Locate the cell with the specified text and output its [X, Y] center coordinate. 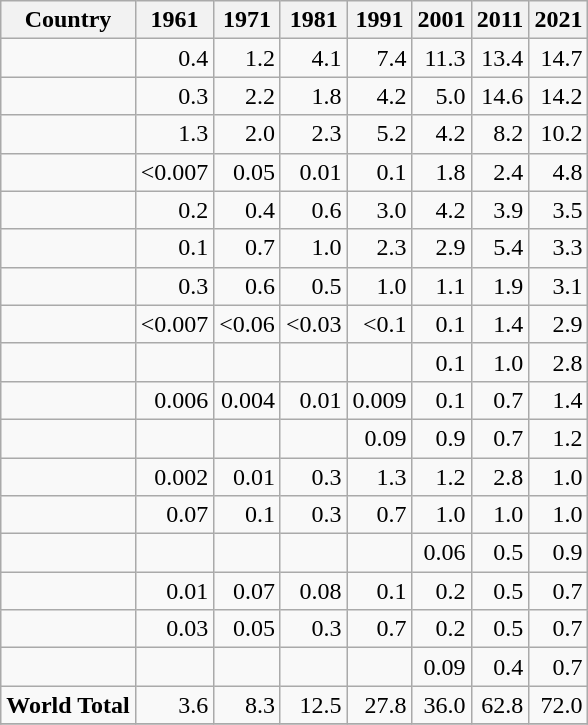
2.2 [248, 96]
36.0 [442, 705]
12.5 [314, 705]
0.03 [174, 629]
5.4 [500, 248]
13.4 [500, 58]
1.9 [500, 286]
0.004 [248, 400]
3.1 [558, 286]
8.3 [248, 705]
<0.06 [248, 324]
27.8 [380, 705]
8.2 [500, 134]
3.5 [558, 210]
3.9 [500, 210]
14.6 [500, 96]
<0.03 [314, 324]
1961 [174, 20]
0.06 [442, 553]
2001 [442, 20]
7.4 [380, 58]
<0.1 [380, 324]
1981 [314, 20]
72.0 [558, 705]
0.009 [380, 400]
2011 [500, 20]
Country [68, 20]
11.3 [442, 58]
2.4 [500, 172]
0.08 [314, 591]
2021 [558, 20]
62.8 [500, 705]
0.002 [174, 477]
5.0 [442, 96]
4.1 [314, 58]
2.0 [248, 134]
5.2 [380, 134]
10.2 [558, 134]
0.006 [174, 400]
1971 [248, 20]
14.7 [558, 58]
3.3 [558, 248]
3.0 [380, 210]
3.6 [174, 705]
World Total [68, 705]
14.2 [558, 96]
1991 [380, 20]
4.8 [558, 172]
1.1 [442, 286]
